Extract the (X, Y) coordinate from the center of the cell holding the provided text.  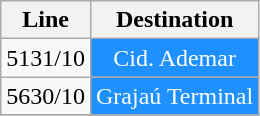
Cid. Ademar (174, 58)
Destination (174, 20)
5131/10 (46, 58)
Grajaú Terminal (174, 96)
Line (46, 20)
5630/10 (46, 96)
